Search for the cell housing the specified text and yield its [X, Y] center coordinate. 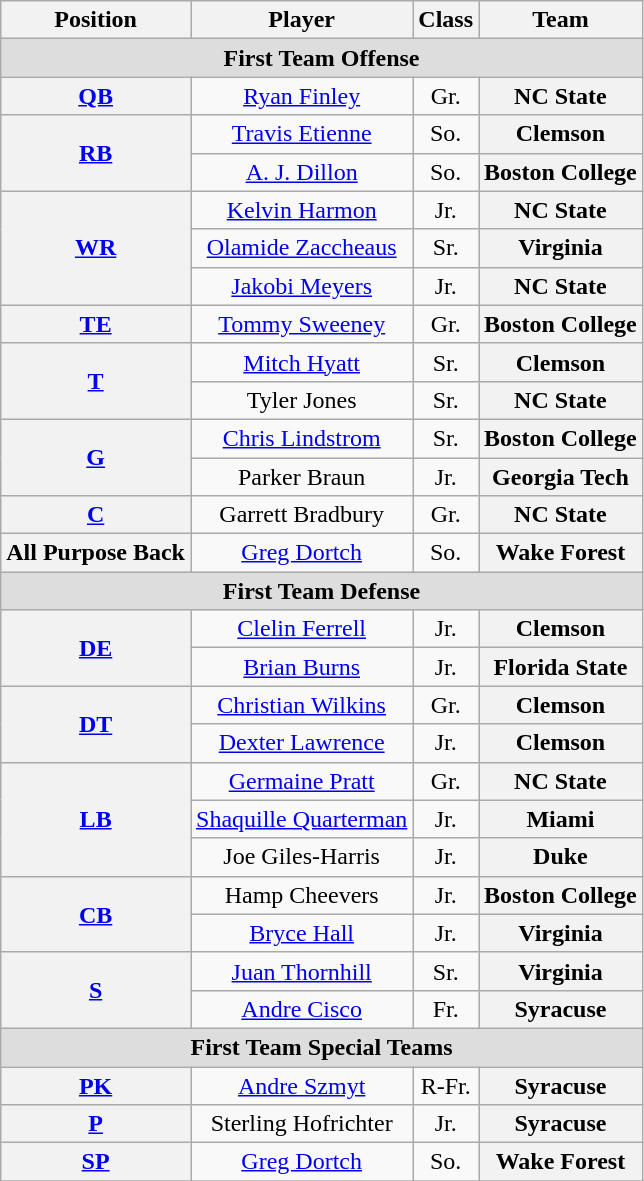
TE [96, 324]
PK [96, 1085]
All Purpose Back [96, 553]
Jakobi Meyers [301, 286]
T [96, 381]
Bryce Hall [301, 933]
Tommy Sweeney [301, 324]
Parker Braun [301, 477]
LB [96, 819]
Garrett Bradbury [301, 515]
CB [96, 914]
S [96, 990]
QB [96, 96]
Brian Burns [301, 667]
Miami [561, 819]
Tyler Jones [301, 400]
DE [96, 648]
Sterling Hofrichter [301, 1124]
Olamide Zaccheaus [301, 248]
Florida State [561, 667]
Dexter Lawrence [301, 743]
Georgia Tech [561, 477]
WR [96, 248]
DT [96, 724]
Team [561, 20]
First Team Offense [322, 58]
Position [96, 20]
First Team Defense [322, 591]
Kelvin Harmon [301, 210]
Player [301, 20]
Ryan Finley [301, 96]
P [96, 1124]
Juan Thornhill [301, 971]
SP [96, 1162]
Andre Szmyt [301, 1085]
Germaine Pratt [301, 781]
C [96, 515]
G [96, 457]
Shaquille Quarterman [301, 819]
A. J. Dillon [301, 172]
Clelin Ferrell [301, 629]
Class [446, 20]
R-Fr. [446, 1085]
Travis Etienne [301, 134]
Hamp Cheevers [301, 895]
RB [96, 153]
Christian Wilkins [301, 705]
First Team Special Teams [322, 1047]
Chris Lindstrom [301, 438]
Joe Giles-Harris [301, 857]
Andre Cisco [301, 1009]
Fr. [446, 1009]
Duke [561, 857]
Mitch Hyatt [301, 362]
